Provide the (x, y) coordinate of the cell's center where the given text is located.  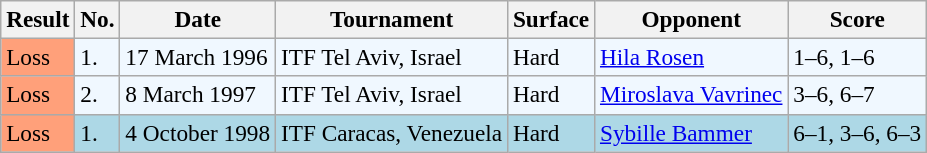
6–1, 3–6, 6–3 (858, 133)
17 March 1996 (198, 57)
Hila Rosen (692, 57)
Opponent (692, 19)
Score (858, 19)
Surface (552, 19)
Miroslava Vavrinec (692, 95)
3–6, 6–7 (858, 95)
Result (38, 19)
8 March 1997 (198, 95)
Sybille Bammer (692, 133)
Date (198, 19)
4 October 1998 (198, 133)
2. (98, 95)
ITF Caracas, Venezuela (392, 133)
Tournament (392, 19)
No. (98, 19)
1–6, 1–6 (858, 57)
